Extract the [X, Y] coordinate from the center of the cell holding the provided text.  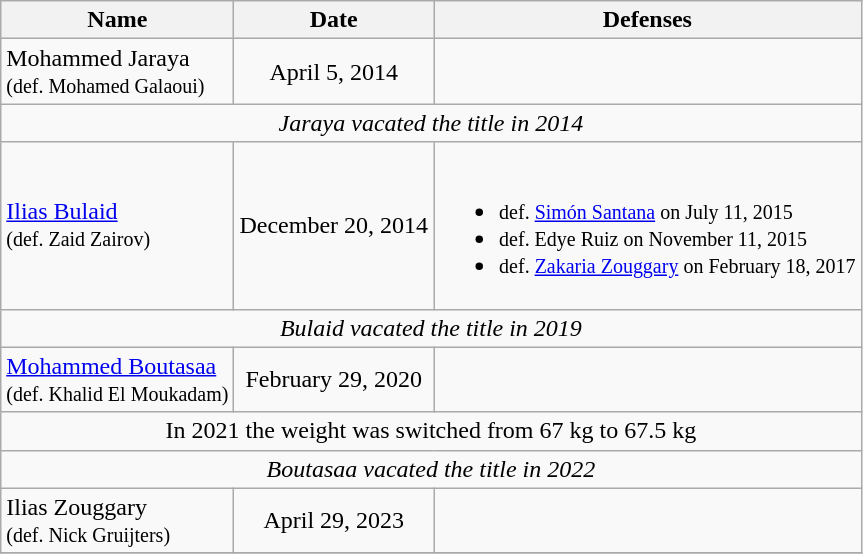
Ilias Bulaid (def. Zaid Zairov) [118, 226]
Mohammed Boutasaa (def. Khalid El Moukadam) [118, 380]
Jaraya vacated the title in 2014 [431, 123]
Boutasaa vacated the title in 2022 [431, 469]
February 29, 2020 [334, 380]
Name [118, 20]
Bulaid vacated the title in 2019 [431, 328]
December 20, 2014 [334, 226]
April 29, 2023 [334, 520]
Ilias Zouggary (def. Nick Gruijters) [118, 520]
In 2021 the weight was switched from 67 kg to 67.5 kg [431, 431]
Date [334, 20]
def. Simón Santana on July 11, 2015 def. Edye Ruiz on November 11, 2015 def. Zakaria Zouggary on February 18, 2017 [648, 226]
Defenses [648, 20]
Mohammed Jaraya (def. Mohamed Galaoui) [118, 72]
April 5, 2014 [334, 72]
